Detect which cell encompasses the target text, then output its [X, Y] center coordinate. 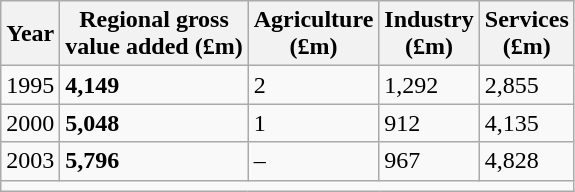
4,828 [526, 161]
Agriculture(£m) [314, 34]
Services(£m) [526, 34]
1 [314, 123]
Regional grossvalue added (£m) [154, 34]
4,149 [154, 85]
Industry(£m) [429, 34]
2000 [30, 123]
Year [30, 34]
2,855 [526, 85]
5,796 [154, 161]
4,135 [526, 123]
1,292 [429, 85]
– [314, 161]
2003 [30, 161]
2 [314, 85]
967 [429, 161]
5,048 [154, 123]
1995 [30, 85]
912 [429, 123]
